Return [X, Y] of the center of cell containing provided text 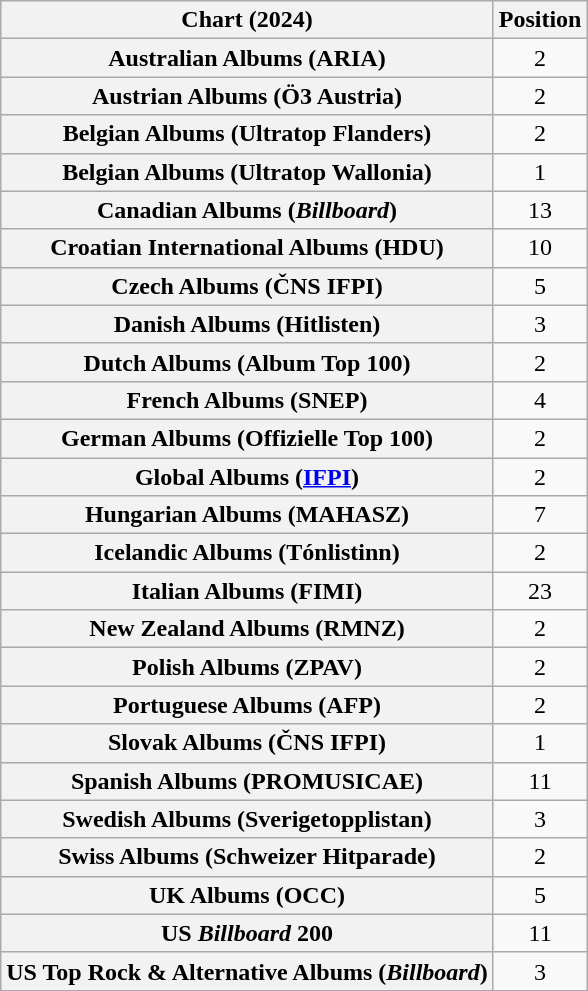
Slovak Albums (ČNS IFPI) [247, 743]
Italian Albums (FIMI) [247, 591]
Australian Albums (ARIA) [247, 58]
UK Albums (OCC) [247, 895]
Chart (2024) [247, 20]
Austrian Albums (Ö3 Austria) [247, 96]
Polish Albums (ZPAV) [247, 667]
US Top Rock & Alternative Albums (Billboard) [247, 971]
Croatian International Albums (HDU) [247, 248]
7 [540, 515]
Belgian Albums (Ultratop Wallonia) [247, 172]
French Albums (SNEP) [247, 400]
Global Albums (IFPI) [247, 477]
Czech Albums (ČNS IFPI) [247, 286]
Hungarian Albums (MAHASZ) [247, 515]
Icelandic Albums (Tónlistinn) [247, 553]
Swedish Albums (Sverigetopplistan) [247, 819]
Danish Albums (Hitlisten) [247, 324]
Dutch Albums (Album Top 100) [247, 362]
US Billboard 200 [247, 933]
Spanish Albums (PROMUSICAE) [247, 781]
13 [540, 210]
23 [540, 591]
Belgian Albums (Ultratop Flanders) [247, 134]
New Zealand Albums (RMNZ) [247, 629]
Portuguese Albums (AFP) [247, 705]
Canadian Albums (Billboard) [247, 210]
10 [540, 248]
German Albums (Offizielle Top 100) [247, 438]
Position [540, 20]
Swiss Albums (Schweizer Hitparade) [247, 857]
4 [540, 400]
